Detect which cell encompasses the target text, then output its (x, y) center coordinate. 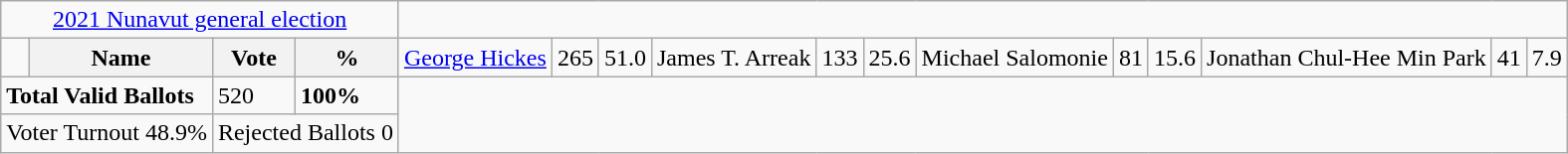
Rejected Ballots 0 (305, 133)
41 (1509, 58)
520 (253, 95)
25.6 (890, 58)
81 (1131, 58)
George Hickes (475, 58)
7.9 (1547, 58)
15.6 (1175, 58)
Total Valid Ballots (108, 95)
51.0 (625, 58)
2021 Nunavut general election (200, 20)
Michael Salomonie (1014, 58)
Voter Turnout 48.9% (108, 133)
James T. Arreak (733, 58)
Name (120, 58)
% (347, 58)
265 (575, 58)
Vote (253, 58)
Jonathan Chul-Hee Min Park (1347, 58)
100% (347, 95)
133 (840, 58)
